Identify which cell holds the provided text, then report its [x, y] central coordinate. 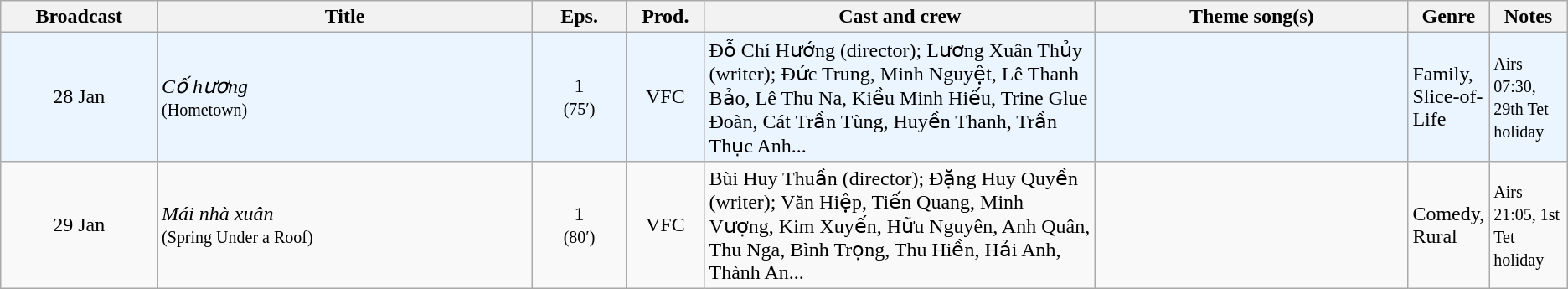
Genre [1449, 17]
Eps. [580, 17]
Airs 21:05, 1st Tet holiday [1529, 224]
1(75′) [580, 97]
Notes [1529, 17]
Broadcast [79, 17]
Family, Slice-of-Life [1449, 97]
Prod. [665, 17]
Cast and crew [900, 17]
28 Jan [79, 97]
Title [345, 17]
29 Jan [79, 224]
Mái nhà xuân (Spring Under a Roof) [345, 224]
Airs 07:30, 29th Tet holiday [1529, 97]
Comedy, Rural [1449, 224]
Cố hương (Hometown) [345, 97]
Theme song(s) [1251, 17]
1(80′) [580, 224]
